From the cell containing the given text, extract its center point as [x, y] coordinate. 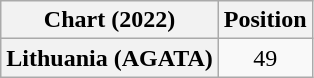
Position [265, 20]
49 [265, 58]
Lithuania (AGATA) [110, 58]
Chart (2022) [110, 20]
